Return the (x, y) coordinate for the center point of the cell that contains the specified text.  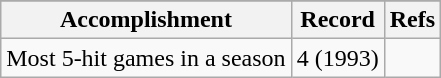
4 (1993) (338, 58)
Accomplishment (146, 20)
Refs (412, 20)
Most 5-hit games in a season (146, 58)
Record (338, 20)
